Extract the (X, Y) coordinate from the center of the cell holding the provided text.  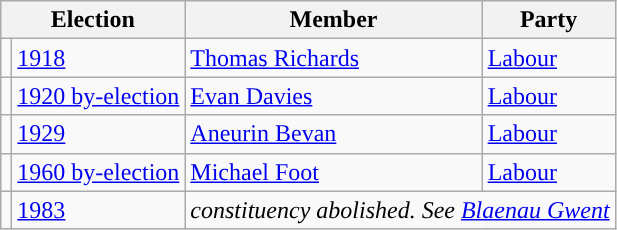
Thomas Richards (334, 58)
Member (334, 20)
Evan Davies (334, 96)
Aneurin Bevan (334, 134)
Election (93, 20)
1983 (98, 210)
constituency abolished. See Blaenau Gwent (400, 210)
1929 (98, 134)
1960 by-election (98, 172)
1918 (98, 58)
Michael Foot (334, 172)
Party (548, 20)
1920 by-election (98, 96)
